Scan for the cell matching the given text and deliver its (X, Y) coordinate at center. 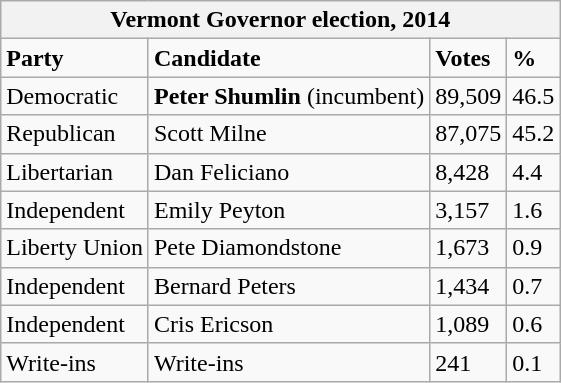
89,509 (468, 96)
0.7 (534, 286)
Democratic (75, 96)
1.6 (534, 210)
Party (75, 58)
Vermont Governor election, 2014 (280, 20)
241 (468, 362)
1,434 (468, 286)
Cris Ericson (288, 324)
3,157 (468, 210)
Bernard Peters (288, 286)
1,673 (468, 248)
0.6 (534, 324)
Candidate (288, 58)
87,075 (468, 134)
Republican (75, 134)
Emily Peyton (288, 210)
8,428 (468, 172)
% (534, 58)
45.2 (534, 134)
0.9 (534, 248)
Votes (468, 58)
Dan Feliciano (288, 172)
0.1 (534, 362)
Peter Shumlin (incumbent) (288, 96)
46.5 (534, 96)
Liberty Union (75, 248)
Libertarian (75, 172)
Scott Milne (288, 134)
1,089 (468, 324)
4.4 (534, 172)
Pete Diamondstone (288, 248)
